Return the [X, Y] coordinate for the center point of the cell that contains the specified text.  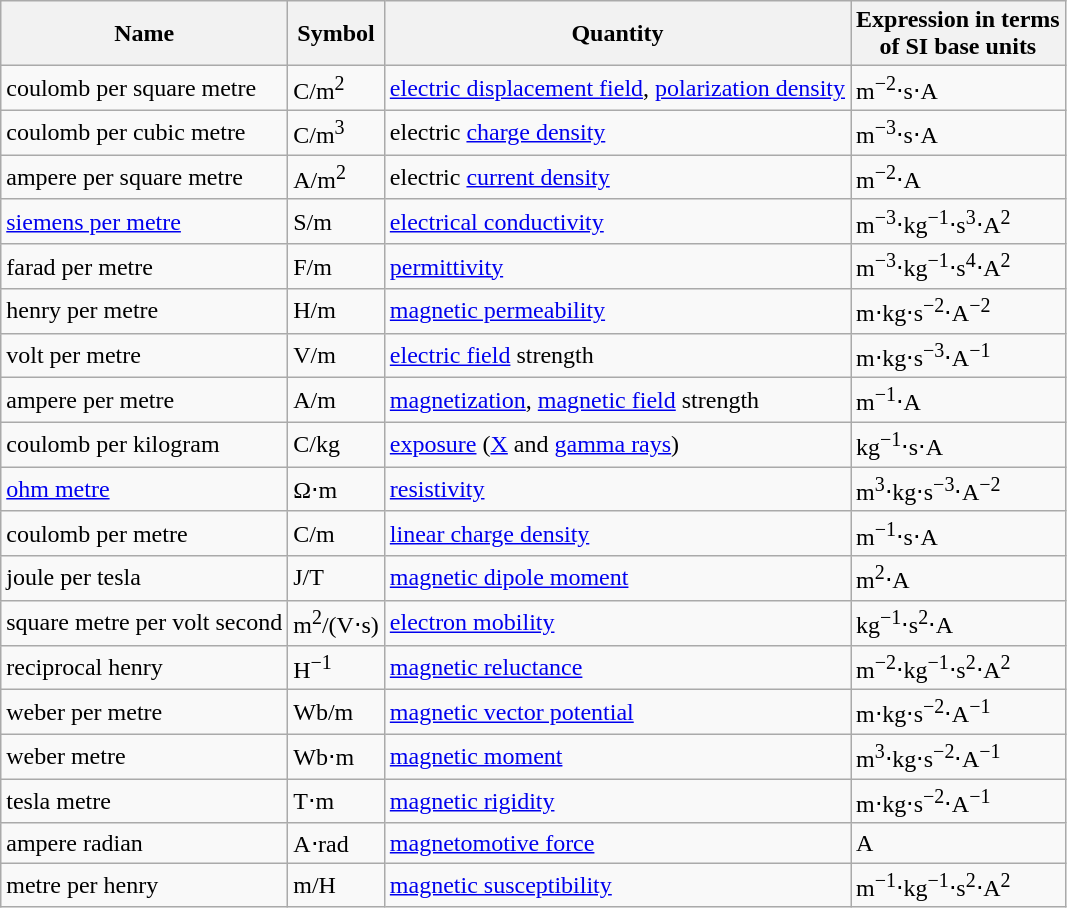
C/kg [336, 444]
Ω⋅m [336, 490]
m⋅kg⋅s−2⋅A−2 [958, 312]
m⋅kg⋅s−3⋅A−1 [958, 356]
electric field strength [617, 356]
henry per metre [144, 312]
kg−1⋅s2⋅A [958, 622]
square metre per volt second [144, 622]
magnetic moment [617, 756]
magnetic dipole moment [617, 578]
magnetic vector potential [617, 712]
kg−1⋅s⋅A [958, 444]
m2/(V⋅s) [336, 622]
V/m [336, 356]
electron mobility [617, 622]
coulomb per cubic metre [144, 132]
electric charge density [617, 132]
C/m [336, 534]
farad per metre [144, 266]
m−1⋅s⋅A [958, 534]
electrical conductivity [617, 222]
A/m [336, 400]
volt per metre [144, 356]
ampere per metre [144, 400]
m3⋅kg⋅s−3⋅A−2 [958, 490]
resistivity [617, 490]
Wb/m [336, 712]
coulomb per kilogram [144, 444]
m2⋅A [958, 578]
Expression in terms of SI base units [958, 34]
m−3⋅kg−1⋅s3⋅A2 [958, 222]
magnetization, magnetic field strength [617, 400]
reciprocal henry [144, 668]
metre per henry [144, 886]
linear charge density [617, 534]
m/H [336, 886]
m−2⋅A [958, 178]
J/T [336, 578]
Name [144, 34]
Quantity [617, 34]
permittivity [617, 266]
m−1⋅kg−1⋅s2⋅A2 [958, 886]
Symbol [336, 34]
magnetic reluctance [617, 668]
C/m2 [336, 88]
magnetomotive force [617, 843]
C/m3 [336, 132]
coulomb per square metre [144, 88]
m−1⋅A [958, 400]
coulomb per metre [144, 534]
joule per tesla [144, 578]
weber metre [144, 756]
S/m [336, 222]
tesla metre [144, 802]
m−3⋅s⋅A [958, 132]
m3⋅kg⋅s−2⋅A−1 [958, 756]
H−1 [336, 668]
A [958, 843]
H/m [336, 312]
Wb⋅m [336, 756]
ohm metre [144, 490]
m−2⋅s⋅A [958, 88]
F/m [336, 266]
ampere per square metre [144, 178]
A/m2 [336, 178]
magnetic permeability [617, 312]
electric displacement field, polarization density [617, 88]
weber per metre [144, 712]
T⋅m [336, 802]
m−3⋅kg−1⋅s4⋅A2 [958, 266]
electric current density [617, 178]
m−2⋅kg−1⋅s2⋅A2 [958, 668]
ampere radian [144, 843]
magnetic susceptibility [617, 886]
exposure (X and gamma rays) [617, 444]
siemens per metre [144, 222]
magnetic rigidity [617, 802]
A⋅rad [336, 843]
